Provide the [x, y] coordinate of the cell's center where the given text is located.  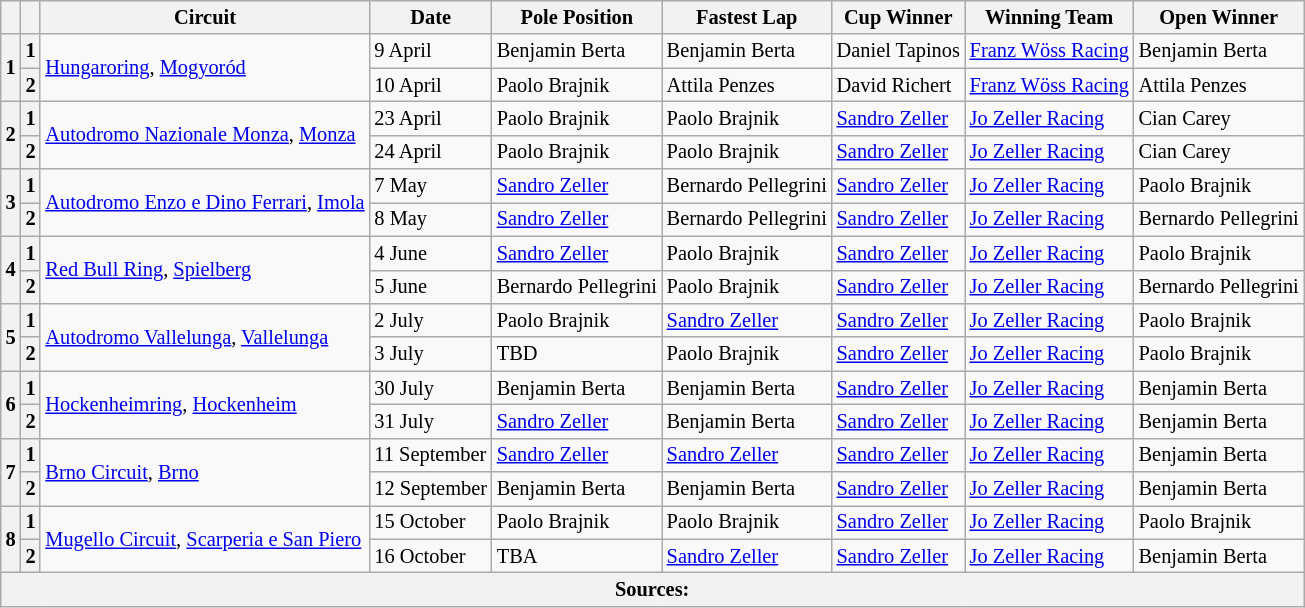
16 October [431, 556]
Sources: [652, 589]
23 April [431, 118]
5 [11, 336]
8 May [431, 219]
Cup Winner [898, 17]
4 June [431, 253]
TBA [577, 556]
Mugello Circuit, Scarperia e San Piero [204, 538]
7 [11, 472]
Autodromo Enzo e Dino Ferrari, Imola [204, 202]
Fastest Lap [747, 17]
Red Bull Ring, Spielberg [204, 270]
Autodromo Vallelunga, Vallelunga [204, 336]
10 April [431, 85]
11 September [431, 455]
Date [431, 17]
9 April [431, 51]
Circuit [204, 17]
31 July [431, 421]
Daniel Tapinos [898, 51]
Hockenheimring, Hockenheim [204, 404]
3 July [431, 354]
7 May [431, 186]
Brno Circuit, Brno [204, 472]
TBD [577, 354]
Open Winner [1219, 17]
30 July [431, 388]
3 [11, 202]
Autodromo Nazionale Monza, Monza [204, 134]
Winning Team [1050, 17]
4 [11, 270]
Hungaroring, Mogyoród [204, 68]
24 April [431, 152]
2 July [431, 320]
Pole Position [577, 17]
6 [11, 404]
15 October [431, 522]
12 September [431, 489]
8 [11, 538]
5 June [431, 287]
David Richert [898, 85]
